Provide the [X, Y] coordinate of the cell's center where the given text is located.  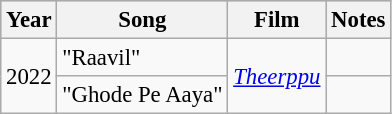
Theerppu [277, 76]
"Ghode Pe Aaya" [142, 95]
2022 [29, 76]
"Raavil" [142, 58]
Year [29, 20]
Film [277, 20]
Notes [358, 20]
Song [142, 20]
